Pinpoint the cell where the given text exists, returning its (X, Y) midpoint coordinate. 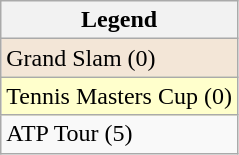
Legend (120, 20)
Grand Slam (0) (120, 58)
Tennis Masters Cup (0) (120, 96)
ATP Tour (5) (120, 134)
